For the text-containing cell, return its midpoint in (X, Y) coordinate format. 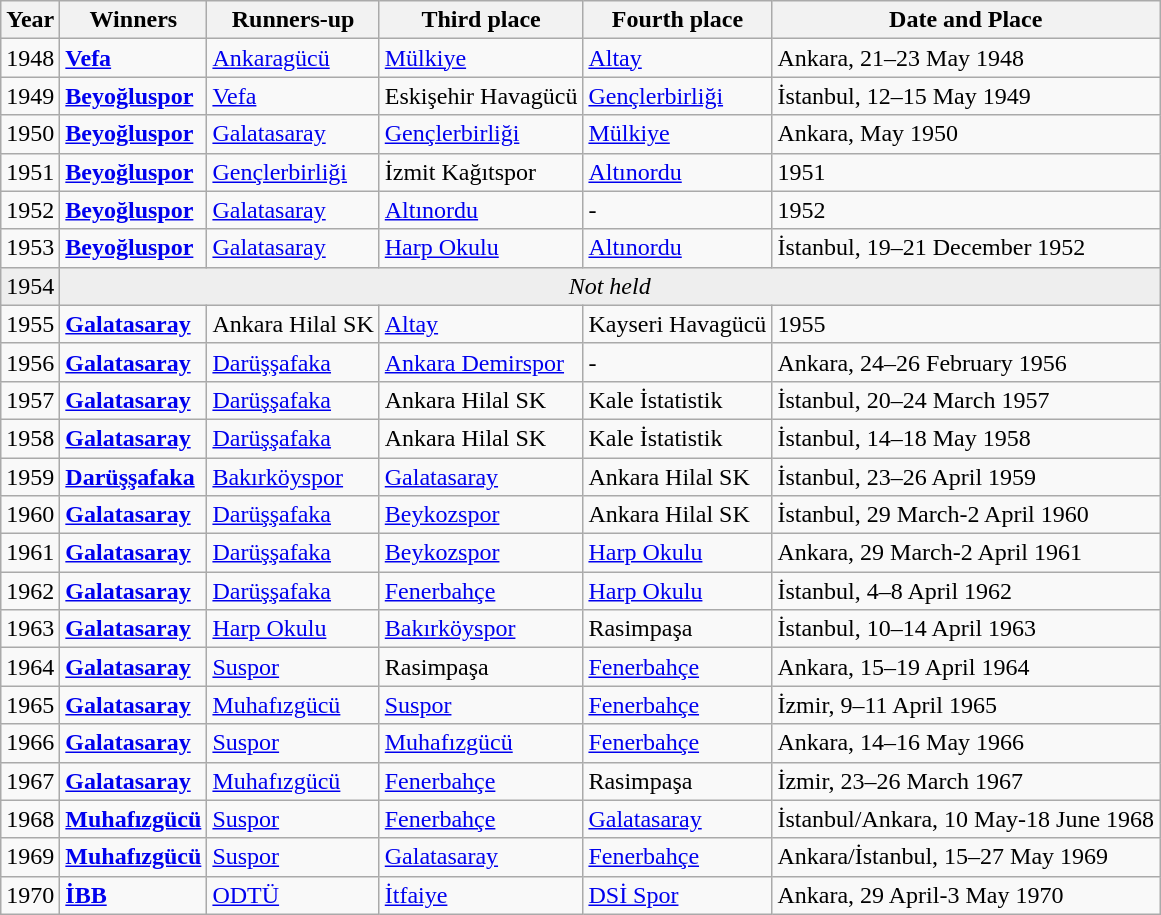
1968 (30, 819)
İstanbul, 19–21 December 1952 (966, 248)
1962 (30, 591)
1950 (30, 134)
Ankara, 24–26 February 1956 (966, 362)
Ankara, 29 March-2 April 1961 (966, 553)
İstanbul, 23–26 April 1959 (966, 477)
ODTÜ (293, 895)
Winners (134, 20)
1961 (30, 553)
İstanbul, 12–15 May 1949 (966, 96)
İstanbul, 20–24 March 1957 (966, 400)
Date and Place (966, 20)
İstanbul, 29 March-2 April 1960 (966, 515)
İzmir, 9–11 April 1965 (966, 705)
1958 (30, 438)
Ankara, 21–23 May 1948 (966, 58)
Ankara, 29 April-3 May 1970 (966, 895)
Runners-up (293, 20)
Ankaragücü (293, 58)
1948 (30, 58)
Kayseri Havagücü (678, 324)
Third place (481, 20)
1963 (30, 629)
1965 (30, 705)
İstanbul, 4–8 April 1962 (966, 591)
1960 (30, 515)
İtfaiye (481, 895)
1954 (30, 286)
Not held (610, 286)
1967 (30, 781)
1959 (30, 477)
Eskişehir Havagücü (481, 96)
1966 (30, 743)
İstanbul, 14–18 May 1958 (966, 438)
1969 (30, 857)
İzmir, 23–26 March 1967 (966, 781)
Fourth place (678, 20)
DSİ Spor (678, 895)
İstanbul/Ankara, 10 May-18 June 1968 (966, 819)
Ankara Demirspor (481, 362)
1949 (30, 96)
1964 (30, 667)
Ankara, 15–19 April 1964 (966, 667)
1970 (30, 895)
Ankara, May 1950 (966, 134)
İstanbul, 10–14 April 1963 (966, 629)
İzmit Kağıtspor (481, 172)
Year (30, 20)
Ankara/İstanbul, 15–27 May 1969 (966, 857)
Ankara, 14–16 May 1966 (966, 743)
1953 (30, 248)
İBB (134, 895)
1957 (30, 400)
1956 (30, 362)
